Detect which cell encompasses the target text, then output its [X, Y] center coordinate. 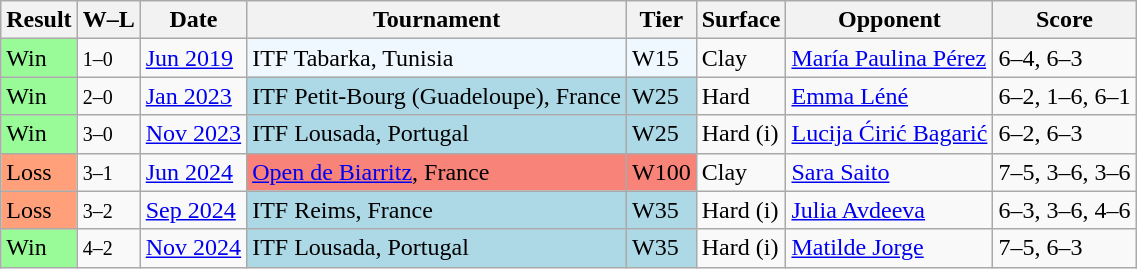
6–3, 3–6, 4–6 [1064, 210]
Matilde Jorge [890, 248]
ITF Tabarka, Tunisia [437, 58]
María Paulina Pérez [890, 58]
4–2 [108, 248]
Tournament [437, 20]
Opponent [890, 20]
6–2, 6–3 [1064, 134]
Jan 2023 [193, 96]
Sep 2024 [193, 210]
3–2 [108, 210]
W100 [662, 172]
6–4, 6–3 [1064, 58]
Julia Avdeeva [890, 210]
W–L [108, 20]
Surface [741, 20]
1–0 [108, 58]
Score [1064, 20]
Jun 2019 [193, 58]
2–0 [108, 96]
3–0 [108, 134]
ITF Reims, France [437, 210]
7–5, 3–6, 3–6 [1064, 172]
Date [193, 20]
ITF Petit-Bourg (Guadeloupe), France [437, 96]
Emma Léné [890, 96]
6–2, 1–6, 6–1 [1064, 96]
Nov 2024 [193, 248]
Sara Saito [890, 172]
Open de Biarritz, France [437, 172]
Result [39, 20]
Nov 2023 [193, 134]
Jun 2024 [193, 172]
Hard [741, 96]
7–5, 6–3 [1064, 248]
Tier [662, 20]
W15 [662, 58]
3–1 [108, 172]
Lucija Ćirić Bagarić [890, 134]
